Capture the cell that displays the provided text and extract its [x, y] central coordinate. 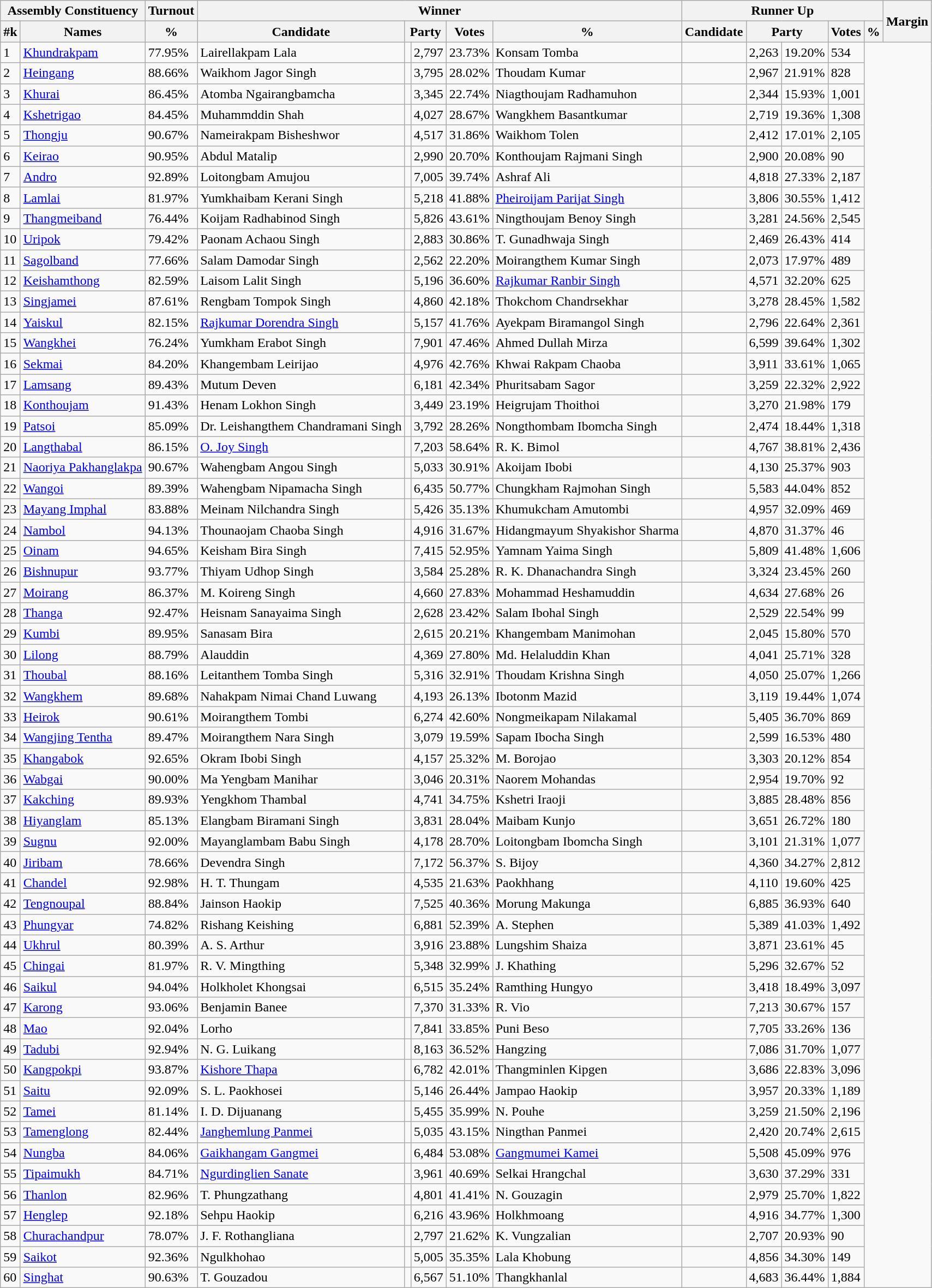
86.15% [171, 447]
1,065 [846, 364]
34.30% [805, 1256]
15.80% [805, 634]
2,979 [763, 1194]
36.44% [805, 1278]
4,360 [763, 862]
74.82% [171, 925]
Chingai [83, 966]
Saikot [83, 1256]
1,308 [846, 115]
Loitongbam Ibomcha Singh [587, 841]
32.67% [805, 966]
3,345 [429, 94]
Churachandpur [83, 1236]
I. D. Dijuanang [301, 1111]
33 [10, 717]
38.81% [805, 447]
26.43% [805, 239]
4,110 [763, 883]
Kakching [83, 800]
Moirangthem Kumar Singh [587, 260]
14 [10, 322]
Kumbi [83, 634]
2,883 [429, 239]
34 [10, 738]
A. Stephen [587, 925]
32.91% [469, 675]
Ngurdinglien Sanate [301, 1173]
43.96% [469, 1215]
94.04% [171, 987]
55 [10, 1173]
43 [10, 925]
23.88% [469, 945]
2,045 [763, 634]
20.08% [805, 156]
T. Phungzathang [301, 1194]
3,584 [429, 571]
26.13% [469, 696]
2,420 [763, 1132]
50 [10, 1070]
4,870 [763, 530]
25.71% [805, 655]
91.43% [171, 405]
53 [10, 1132]
47 [10, 1008]
2,954 [763, 779]
34.27% [805, 862]
3,916 [429, 945]
80.39% [171, 945]
#k [10, 32]
90.95% [171, 156]
32.99% [469, 966]
Moirangthem Tombi [301, 717]
Andro [83, 177]
Wahengbam Nipamacha Singh [301, 488]
1,318 [846, 426]
2,719 [763, 115]
30.91% [469, 468]
83.88% [171, 509]
93.87% [171, 1070]
5,826 [429, 218]
18.49% [805, 987]
4,860 [429, 302]
88.79% [171, 655]
36.70% [805, 717]
Benjamin Banee [301, 1008]
Rajkumar Ranbir Singh [587, 281]
2,073 [763, 260]
92 [846, 779]
Sanasam Bira [301, 634]
Tipaimukh [83, 1173]
Mohammad Heshamuddin [587, 592]
36 [10, 779]
Maibam Kunjo [587, 820]
28.67% [469, 115]
22.64% [805, 322]
5,196 [429, 281]
Keishamthong [83, 281]
1,300 [846, 1215]
2,628 [429, 613]
28 [10, 613]
19.70% [805, 779]
469 [846, 509]
Yengkhom Thambal [301, 800]
5,405 [763, 717]
48 [10, 1028]
Thoubal [83, 675]
2,707 [763, 1236]
10 [10, 239]
Singhat [83, 1278]
3,911 [763, 364]
19 [10, 426]
4,027 [429, 115]
78.07% [171, 1236]
53.08% [469, 1153]
5,348 [429, 966]
18.44% [805, 426]
2,105 [846, 135]
Bishnupur [83, 571]
44 [10, 945]
2,412 [763, 135]
534 [846, 52]
11 [10, 260]
30.55% [805, 197]
25.37% [805, 468]
157 [846, 1008]
3,806 [763, 197]
27.83% [469, 592]
89.68% [171, 696]
5,455 [429, 1111]
90.63% [171, 1278]
Langthabal [83, 447]
Moirangthem Nara Singh [301, 738]
35.24% [469, 987]
28.70% [469, 841]
17.97% [805, 260]
570 [846, 634]
Yamnam Yaima Singh [587, 550]
94.13% [171, 530]
43.61% [469, 218]
23.73% [469, 52]
Selkai Hrangchal [587, 1173]
R. K. Bimol [587, 447]
51 [10, 1091]
3,324 [763, 571]
20 [10, 447]
414 [846, 239]
Kshetrigao [83, 115]
3,686 [763, 1070]
3,795 [429, 73]
425 [846, 883]
Ma Yengbam Manihar [301, 779]
Lorho [301, 1028]
Khwai Rakpam Chaoba [587, 364]
640 [846, 903]
7,901 [429, 343]
76.24% [171, 343]
54 [10, 1153]
Turnout [171, 11]
3,096 [846, 1070]
M. Borojao [587, 758]
85.13% [171, 820]
S. L. Paokhosei [301, 1091]
Akoijam Ibobi [587, 468]
1,492 [846, 925]
1,606 [846, 550]
3 [10, 94]
27.33% [805, 177]
Koijam Radhabinod Singh [301, 218]
32 [10, 696]
41.76% [469, 322]
6 [10, 156]
4,050 [763, 675]
Chungkham Rajmohan Singh [587, 488]
3,278 [763, 302]
Runner Up [782, 11]
Wabgai [83, 779]
Laisom Lalit Singh [301, 281]
4,856 [763, 1256]
Thokchom Chandrsekhar [587, 302]
7,005 [429, 177]
52.39% [469, 925]
Moirang [83, 592]
Hangzing [587, 1049]
N. Gouzagin [587, 1194]
2,900 [763, 156]
22.20% [469, 260]
Lamsang [83, 385]
Nahakpam Nimai Chand Luwang [301, 696]
84.45% [171, 115]
36.52% [469, 1049]
23 [10, 509]
26.72% [805, 820]
76.44% [171, 218]
6,181 [429, 385]
2,187 [846, 177]
2,599 [763, 738]
Margin [907, 21]
1,074 [846, 696]
Dr. Leishangthem Chandramani Singh [301, 426]
1,189 [846, 1091]
Devendra Singh [301, 862]
6,435 [429, 488]
1,412 [846, 197]
5,157 [429, 322]
4,634 [763, 592]
489 [846, 260]
77.66% [171, 260]
Elangbam Biramani Singh [301, 820]
13 [10, 302]
44.04% [805, 488]
R. V. Mingthing [301, 966]
92.89% [171, 177]
25.70% [805, 1194]
5,809 [763, 550]
86.45% [171, 94]
Lala Khobung [587, 1256]
Thanlon [83, 1194]
852 [846, 488]
19.36% [805, 115]
Hidangmayum Shyakishor Sharma [587, 530]
45.09% [805, 1153]
2,344 [763, 94]
Heigrujam Thoithoi [587, 405]
2,436 [846, 447]
23.42% [469, 613]
4,801 [429, 1194]
84.06% [171, 1153]
4,767 [763, 447]
Paokhhang [587, 883]
5,218 [429, 197]
2,529 [763, 613]
Rengbam Tompok Singh [301, 302]
89.93% [171, 800]
Keisham Bira Singh [301, 550]
5,033 [429, 468]
88.66% [171, 73]
Henam Lokhon Singh [301, 405]
Winner [440, 11]
2,361 [846, 322]
29 [10, 634]
22 [10, 488]
33.61% [805, 364]
22.74% [469, 94]
Okram Ibobi Singh [301, 758]
Phuritsabam Sagor [587, 385]
28.26% [469, 426]
Sehpu Haokip [301, 1215]
3,303 [763, 758]
Janghemlung Panmei [301, 1132]
903 [846, 468]
Konthoujam Rajmani Singh [587, 156]
89.43% [171, 385]
36.93% [805, 903]
Konthoujam [83, 405]
Ngulkhohao [301, 1256]
Assembly Constituency [73, 11]
42.34% [469, 385]
31.86% [469, 135]
Waikhom Jagor Singh [301, 73]
21.50% [805, 1111]
Wangjing Tentha [83, 738]
5,316 [429, 675]
7 [10, 177]
6,515 [429, 987]
25 [10, 550]
Ramthing Hungyo [587, 987]
Salam Damodar Singh [301, 260]
Tadubi [83, 1049]
Heisnam Sanayaima Singh [301, 613]
15.93% [805, 94]
Naorem Mohandas [587, 779]
42 [10, 903]
7,415 [429, 550]
Mutum Deven [301, 385]
57 [10, 1215]
5,005 [429, 1256]
19.60% [805, 883]
Niagthoujam Radhamuhon [587, 94]
Ashraf Ali [587, 177]
Tengnoupal [83, 903]
20.70% [469, 156]
59 [10, 1256]
H. T. Thungam [301, 883]
328 [846, 655]
19.59% [469, 738]
22.83% [805, 1070]
36.60% [469, 281]
Atomba Ngairangbamcha [301, 94]
Thoudam Krishna Singh [587, 675]
33.26% [805, 1028]
16 [10, 364]
Nambol [83, 530]
1,822 [846, 1194]
6,885 [763, 903]
28.04% [469, 820]
9 [10, 218]
41.48% [805, 550]
856 [846, 800]
41.41% [469, 1194]
3,871 [763, 945]
854 [846, 758]
6,782 [429, 1070]
5,146 [429, 1091]
Pheiroijam Parijat Singh [587, 197]
Ahmed Dullah Mirza [587, 343]
4,571 [763, 281]
50.77% [469, 488]
Mao [83, 1028]
Muhammddin Shah [301, 115]
J. Khathing [587, 966]
40.36% [469, 903]
78.66% [171, 862]
Lairellakpam Lala [301, 52]
480 [846, 738]
K. Vungzalian [587, 1236]
Paonam Achaou Singh [301, 239]
82.96% [171, 1194]
Kshetri Iraoji [587, 800]
Ibotonm Mazid [587, 696]
Alauddin [301, 655]
21.98% [805, 405]
Uripok [83, 239]
92.98% [171, 883]
Heirok [83, 717]
4,957 [763, 509]
19.44% [805, 696]
Meinam Nilchandra Singh [301, 509]
5,583 [763, 488]
56 [10, 1194]
3,630 [763, 1173]
Karong [83, 1008]
22.32% [805, 385]
12 [10, 281]
Konsam Tomba [587, 52]
82.44% [171, 1132]
Heingang [83, 73]
7,203 [429, 447]
Khangabok [83, 758]
1,302 [846, 343]
4,517 [429, 135]
Morung Makunga [587, 903]
51.10% [469, 1278]
Wahengbam Angou Singh [301, 468]
N. Pouhe [587, 1111]
Jampao Haokip [587, 1091]
30 [10, 655]
3,651 [763, 820]
Saitu [83, 1091]
Oinam [83, 550]
828 [846, 73]
7,705 [763, 1028]
37.29% [805, 1173]
47.46% [469, 343]
92.36% [171, 1256]
Puni Beso [587, 1028]
Saikul [83, 987]
Thiyam Udhop Singh [301, 571]
21.62% [469, 1236]
77.95% [171, 52]
2,812 [846, 862]
2 [10, 73]
6,881 [429, 925]
39.74% [469, 177]
17 [10, 385]
Jiribam [83, 862]
89.39% [171, 488]
S. Bijoy [587, 862]
Chandel [83, 883]
42.01% [469, 1070]
21.91% [805, 73]
86.37% [171, 592]
1 [10, 52]
A. S. Arthur [301, 945]
149 [846, 1256]
28.02% [469, 73]
Thongju [83, 135]
4,535 [429, 883]
28.48% [805, 800]
89.95% [171, 634]
Thangminlen Kipgen [587, 1070]
18 [10, 405]
4,041 [763, 655]
Mayanglambam Babu Singh [301, 841]
1,266 [846, 675]
7,525 [429, 903]
93.77% [171, 571]
Md. Helaluddin Khan [587, 655]
23.61% [805, 945]
6,599 [763, 343]
2,796 [763, 322]
Lilong [83, 655]
93.06% [171, 1008]
Gaikhangam Gangmei [301, 1153]
Naoriya Pakhanglakpa [83, 468]
N. G. Luikang [301, 1049]
Waikhom Tolen [587, 135]
6,567 [429, 1278]
Nongthombam Ibomcha Singh [587, 426]
Holkhmoang [587, 1215]
23.45% [805, 571]
1,582 [846, 302]
3,831 [429, 820]
Names [83, 32]
3,101 [763, 841]
Nongmeikapam Nilakamal [587, 717]
4,660 [429, 592]
3,046 [429, 779]
Salam Ibohal Singh [587, 613]
4,818 [763, 177]
82.15% [171, 322]
Ukhrul [83, 945]
136 [846, 1028]
5 [10, 135]
Keirao [83, 156]
20.21% [469, 634]
58 [10, 1236]
25.07% [805, 675]
58.64% [469, 447]
3,119 [763, 696]
37 [10, 800]
4 [10, 115]
31.33% [469, 1008]
Khundrakpam [83, 52]
Sapam Ibocha Singh [587, 738]
4,193 [429, 696]
35.99% [469, 1111]
179 [846, 405]
Khumukcham Amutombi [587, 509]
Leitanthem Tomba Singh [301, 675]
20.93% [805, 1236]
Yumkham Erabot Singh [301, 343]
Ayekpam Biramangol Singh [587, 322]
25.28% [469, 571]
21.63% [469, 883]
869 [846, 717]
3,961 [429, 1173]
42.18% [469, 302]
40.69% [469, 1173]
56.37% [469, 862]
19.20% [805, 52]
30.86% [469, 239]
Gangmumei Kamei [587, 1153]
3,418 [763, 987]
85.09% [171, 426]
Wangoi [83, 488]
88.84% [171, 903]
20.33% [805, 1091]
3,957 [763, 1091]
5,296 [763, 966]
38 [10, 820]
Hiyanglam [83, 820]
Khangembam Leirijao [301, 364]
35.35% [469, 1256]
2,474 [763, 426]
31.67% [469, 530]
92.04% [171, 1028]
79.42% [171, 239]
Loitongbam Amujou [301, 177]
26.44% [469, 1091]
Sagolband [83, 260]
32.09% [805, 509]
27.80% [469, 655]
Mayang Imphal [83, 509]
1,001 [846, 94]
99 [846, 613]
Henglep [83, 1215]
Rajkumar Dorendra Singh [301, 322]
976 [846, 1153]
3,097 [846, 987]
27.68% [805, 592]
Ningthan Panmei [587, 1132]
Phungyar [83, 925]
20.12% [805, 758]
2,545 [846, 218]
331 [846, 1173]
6,216 [429, 1215]
21 [10, 468]
33.85% [469, 1028]
Ningthoujam Benoy Singh [587, 218]
4,369 [429, 655]
4,178 [429, 841]
35 [10, 758]
4,130 [763, 468]
M. Koireng Singh [301, 592]
Wangkhem [83, 696]
3,281 [763, 218]
260 [846, 571]
Lamlai [83, 197]
2,562 [429, 260]
7,370 [429, 1008]
5,389 [763, 925]
Wangkhei [83, 343]
4,157 [429, 758]
7,172 [429, 862]
Kangpokpi [83, 1070]
5,035 [429, 1132]
20.31% [469, 779]
Yaiskul [83, 322]
35.13% [469, 509]
T. Gouzadou [301, 1278]
34.75% [469, 800]
2,469 [763, 239]
O. Joy Singh [301, 447]
R. K. Dhanachandra Singh [587, 571]
25.32% [469, 758]
41 [10, 883]
Jainson Haokip [301, 903]
Khangembam Manimohan [587, 634]
52.95% [469, 550]
30.67% [805, 1008]
Thanga [83, 613]
92.18% [171, 1215]
22.54% [805, 613]
31 [10, 675]
2,196 [846, 1111]
Tamenglong [83, 1132]
2,922 [846, 385]
Thounaojam Chaoba Singh [301, 530]
28.45% [805, 302]
Nameirakpam Bisheshwor [301, 135]
Patsoi [83, 426]
Rishang Keishing [301, 925]
94.65% [171, 550]
82.59% [171, 281]
31.70% [805, 1049]
81.14% [171, 1111]
8 [10, 197]
7,213 [763, 1008]
Abdul Matalip [301, 156]
Kishore Thapa [301, 1070]
49 [10, 1049]
41.03% [805, 925]
31.37% [805, 530]
89.47% [171, 738]
Singjamei [83, 302]
6,274 [429, 717]
Tamei [83, 1111]
5,426 [429, 509]
3,449 [429, 405]
21.31% [805, 841]
7,086 [763, 1049]
Thoudam Kumar [587, 73]
1,884 [846, 1278]
24.56% [805, 218]
41.88% [469, 197]
23.19% [469, 405]
60 [10, 1278]
3,885 [763, 800]
2,990 [429, 156]
Thangkhanlal [587, 1278]
42.76% [469, 364]
84.20% [171, 364]
Sekmai [83, 364]
24 [10, 530]
92.47% [171, 613]
40 [10, 862]
42.60% [469, 717]
6,484 [429, 1153]
92.09% [171, 1091]
2,967 [763, 73]
4,976 [429, 364]
16.53% [805, 738]
17.01% [805, 135]
8,163 [429, 1049]
39 [10, 841]
39.64% [805, 343]
5,508 [763, 1153]
20.74% [805, 1132]
Holkholet Khongsai [301, 987]
Wangkhem Basantkumar [587, 115]
34.77% [805, 1215]
R. Vio [587, 1008]
3,792 [429, 426]
4,683 [763, 1278]
Lungshim Shaiza [587, 945]
90.61% [171, 717]
3,270 [763, 405]
T. Gunadhwaja Singh [587, 239]
87.61% [171, 302]
90.00% [171, 779]
Thangmeiband [83, 218]
92.00% [171, 841]
Khurai [83, 94]
J. F. Rothangliana [301, 1236]
15 [10, 343]
84.71% [171, 1173]
43.15% [469, 1132]
180 [846, 820]
Yumkhaibam Kerani Singh [301, 197]
Sugnu [83, 841]
27 [10, 592]
4,741 [429, 800]
92.94% [171, 1049]
88.16% [171, 675]
625 [846, 281]
7,841 [429, 1028]
Nungba [83, 1153]
32.20% [805, 281]
92.65% [171, 758]
3,079 [429, 738]
2,263 [763, 52]
